From the cell containing the given text, extract its center point as (X, Y) coordinate. 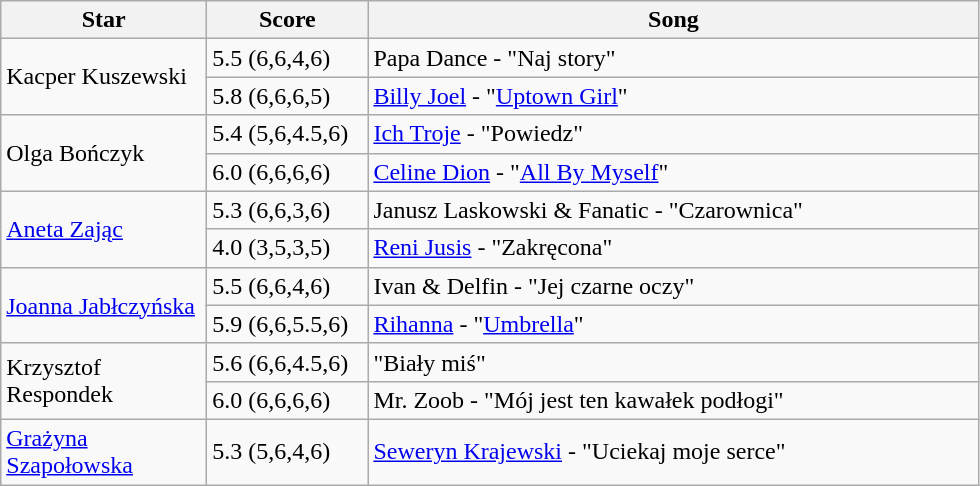
5.3 (5,6,4,6) (288, 452)
Ivan & Delfin - "Jej czarne oczy" (674, 286)
Celine Dion - "All By Myself" (674, 172)
Joanna Jabłczyńska (104, 305)
5.3 (6,6,3,6) (288, 210)
5.9 (6,6,5.5,6) (288, 324)
Star (104, 20)
4.0 (3,5,3,5) (288, 248)
Mr. Zoob - "Mój jest ten kawałek podłogi" (674, 400)
5.4 (5,6,4.5,6) (288, 134)
Billy Joel - "Uptown Girl" (674, 96)
"Biały miś" (674, 362)
Janusz Laskowski & Fanatic - "Czarownica" (674, 210)
Krzysztof Respondek (104, 381)
Song (674, 20)
Ich Troje - "Powiedz" (674, 134)
Aneta Zając (104, 229)
Reni Jusis - "Zakręcona" (674, 248)
Seweryn Krajewski - "Uciekaj moje serce" (674, 452)
Score (288, 20)
5.6 (6,6,4.5,6) (288, 362)
Rihanna - "Umbrella" (674, 324)
Papa Dance - "Naj story" (674, 58)
Olga Bończyk (104, 153)
Kacper Kuszewski (104, 77)
Grażyna Szapołowska (104, 452)
5.8 (6,6,6,5) (288, 96)
